Pinpoint the cell where the given text exists, returning its [X, Y] midpoint coordinate. 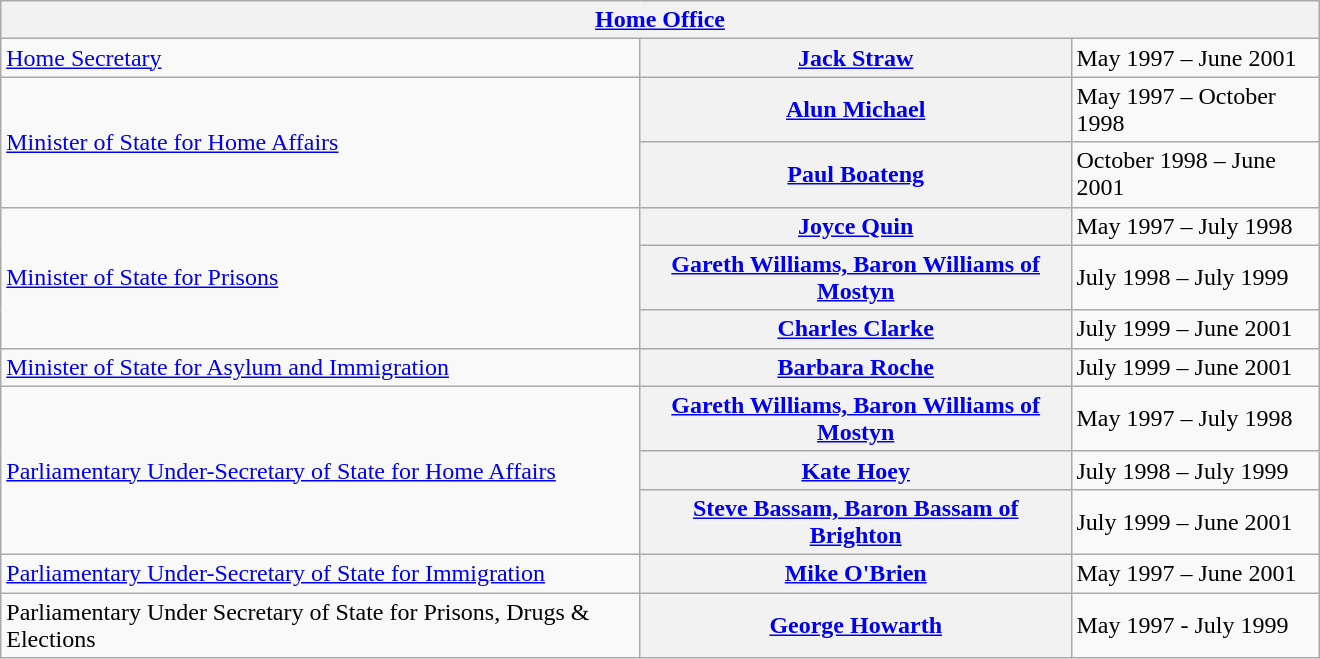
Barbara Roche [856, 367]
Mike O'Brien [856, 573]
Minister of State for Prisons [321, 278]
Alun Michael [856, 110]
October 1998 – June 2001 [1195, 174]
Paul Boateng [856, 174]
Minister of State for Asylum and Immigration [321, 367]
Parliamentary Under-Secretary of State for Home Affairs [321, 470]
George Howarth [856, 624]
Parliamentary Under Secretary of State for Prisons, Drugs & Elections [321, 624]
May 1997 - July 1999 [1195, 624]
Minister of State for Home Affairs [321, 142]
Home Secretary [321, 58]
Joyce Quin [856, 226]
May 1997 – October 1998 [1195, 110]
Steve Bassam, Baron Bassam of Brighton [856, 522]
Parliamentary Under-Secretary of State for Immigration [321, 573]
Charles Clarke [856, 329]
Kate Hoey [856, 470]
Jack Straw [856, 58]
Home Office [660, 20]
